Provide the (X, Y) coordinate of the cell's center where the given text is located.  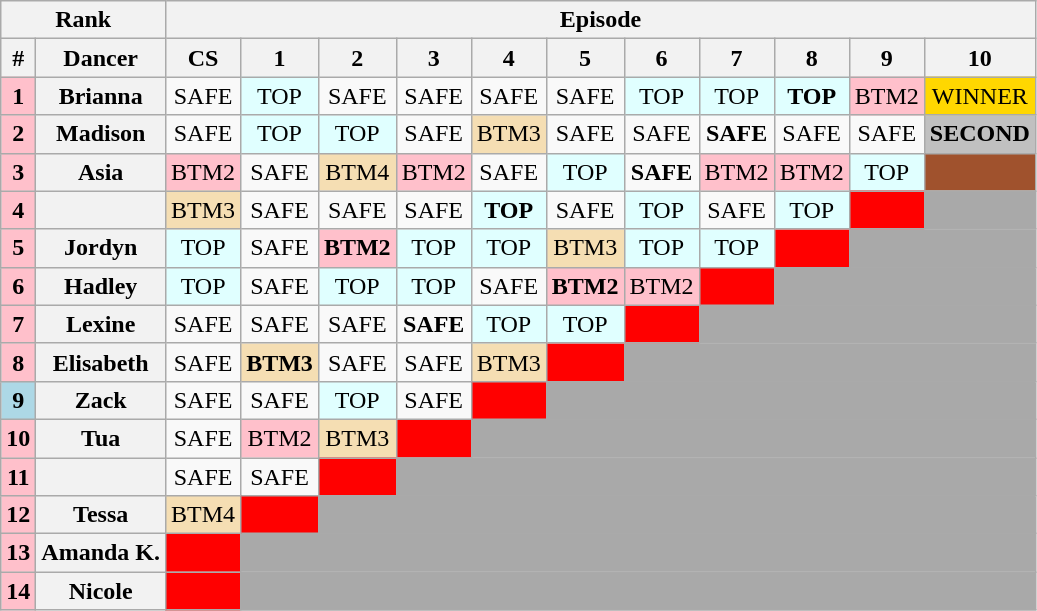
14 (18, 591)
Dancer (101, 58)
# (18, 58)
Elisabeth (101, 362)
CS (204, 58)
Madison (101, 134)
13 (18, 553)
Zack (101, 400)
Brianna (101, 96)
Rank (84, 20)
Nicole (101, 591)
Asia (101, 172)
Hadley (101, 286)
SECOND (980, 134)
WINNER (980, 96)
Episode (601, 20)
Tessa (101, 515)
Tua (101, 438)
Lexine (101, 324)
Amanda K. (101, 553)
Jordyn (101, 248)
12 (18, 515)
11 (18, 477)
